For the text-containing cell, return its midpoint in [X, Y] coordinate format. 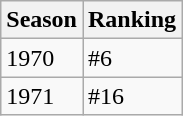
1970 [42, 58]
Season [42, 20]
1971 [42, 96]
#16 [132, 96]
#6 [132, 58]
Ranking [132, 20]
